Return [x, y] of the center of cell containing provided text 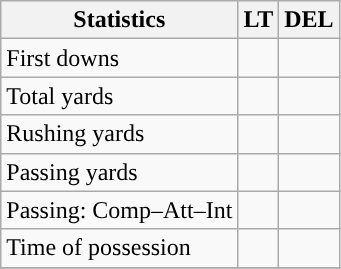
Rushing yards [120, 134]
Passing yards [120, 172]
Time of possession [120, 248]
Passing: Comp–Att–Int [120, 210]
LT [258, 20]
First downs [120, 58]
Statistics [120, 20]
Total yards [120, 96]
DEL [309, 20]
